For the text-containing cell, return its midpoint in [X, Y] coordinate format. 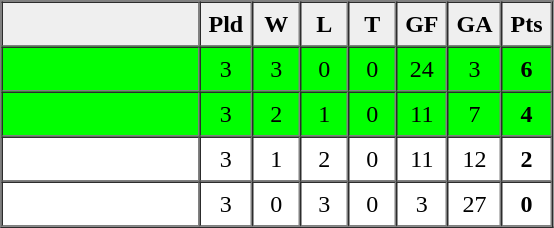
4 [527, 114]
Pld [226, 24]
T [372, 24]
L [324, 24]
Pts [527, 24]
24 [422, 68]
6 [527, 68]
12 [475, 158]
7 [475, 114]
27 [475, 204]
GA [475, 24]
W [276, 24]
GF [422, 24]
